Output the (x, y) coordinate of the center of the cell containing the given text.  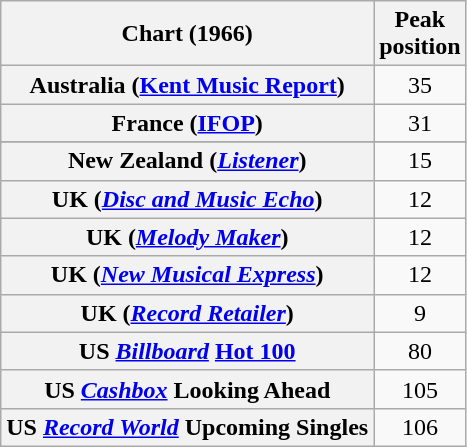
Chart (1966) (188, 34)
80 (420, 351)
US Record World Upcoming Singles (188, 427)
105 (420, 389)
35 (420, 85)
9 (420, 313)
31 (420, 123)
France (IFOP) (188, 123)
US Billboard Hot 100 (188, 351)
Peakposition (420, 34)
UK (Disc and Music Echo) (188, 199)
15 (420, 161)
New Zealand (Listener) (188, 161)
UK (Record Retailer) (188, 313)
UK (New Musical Express) (188, 275)
Australia (Kent Music Report) (188, 85)
106 (420, 427)
US Cashbox Looking Ahead (188, 389)
UK (Melody Maker) (188, 237)
